Detect which cell encompasses the target text, then output its [x, y] center coordinate. 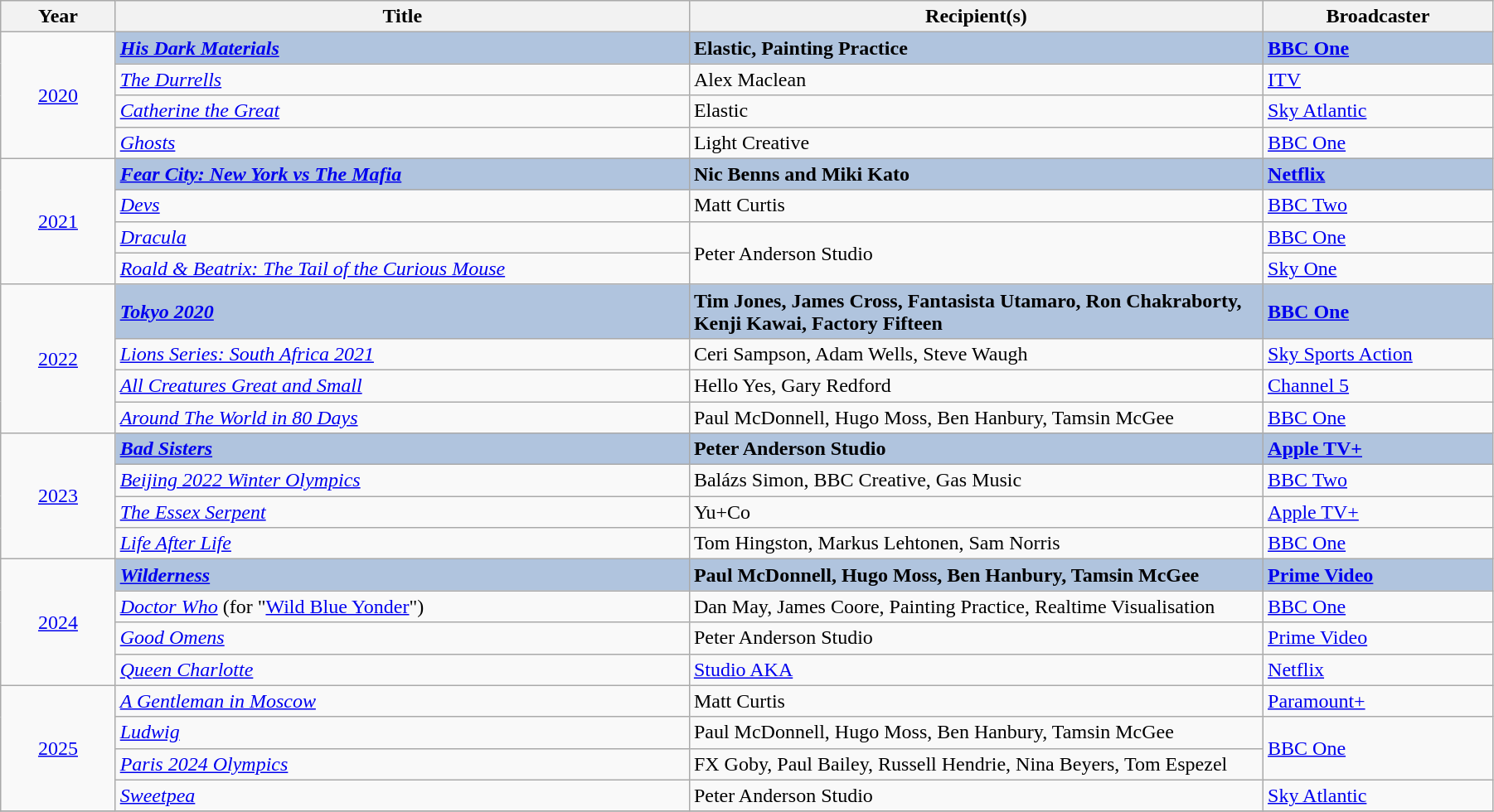
FX Goby, Paul Bailey, Russell Hendrie, Nina Beyers, Tom Espezel [976, 764]
Wilderness [402, 575]
ITV [1378, 80]
Year [58, 17]
Devs [402, 205]
2025 [58, 748]
Dracula [402, 237]
Dan May, James Coore, Painting Practice, Realtime Visualisation [976, 607]
Balázs Simon, BBC Creative, Gas Music [976, 481]
Tokyo 2020 [402, 312]
Title [402, 17]
Hello Yes, Gary Redford [976, 385]
Sky One [1378, 268]
2020 [58, 95]
Life After Life [402, 544]
His Dark Materials [402, 48]
Tim Jones, James Cross, Fantasista Utamaro, Ron Chakraborty, Kenji Kawai, Factory Fifteen [976, 312]
The Essex Serpent [402, 512]
Ceri Sampson, Adam Wells, Steve Waugh [976, 354]
A Gentleman in Moscow [402, 701]
The Durrells [402, 80]
Recipient(s) [976, 17]
Elastic [976, 111]
Channel 5 [1378, 385]
Nic Benns and Miki Kato [976, 174]
Yu+Co [976, 512]
Ludwig [402, 732]
Studio AKA [976, 669]
Paris 2024 Olympics [402, 764]
Queen Charlotte [402, 669]
2023 [58, 496]
Sweetpea [402, 795]
Elastic, Painting Practice [976, 48]
Paramount+ [1378, 701]
2021 [58, 221]
Doctor Who (for "Wild Blue Yonder") [402, 607]
2022 [58, 358]
Light Creative [976, 143]
Bad Sisters [402, 449]
Around The World in 80 Days [402, 417]
Broadcaster [1378, 17]
2024 [58, 622]
Tom Hingston, Markus Lehtonen, Sam Norris [976, 544]
Roald & Beatrix: The Tail of the Curious Mouse [402, 268]
Fear City: New York vs The Mafia [402, 174]
Sky Sports Action [1378, 354]
All Creatures Great and Small [402, 385]
Beijing 2022 Winter Olympics [402, 481]
Lions Series: South Africa 2021 [402, 354]
Catherine the Great [402, 111]
Alex Maclean [976, 80]
Good Omens [402, 638]
Ghosts [402, 143]
